Return [X, Y] of the center of cell containing provided text 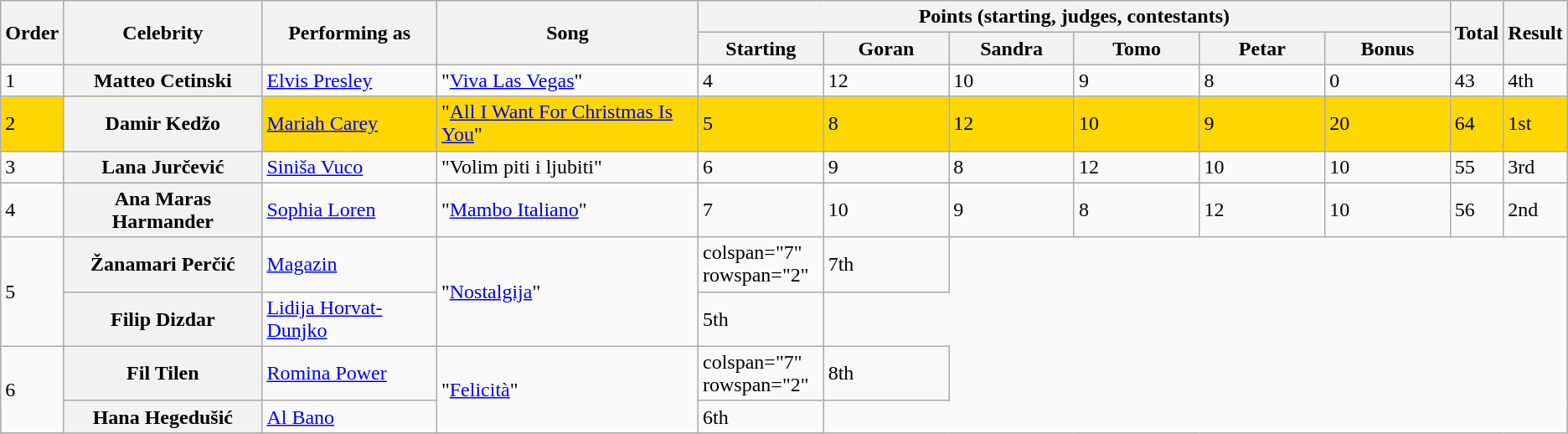
3 [32, 167]
64 [1477, 124]
Žanamari Perčić [162, 265]
7 [761, 209]
"Volim piti i ljubiti" [567, 167]
Sophia Loren [350, 209]
Filip Dizdar [162, 318]
Ana Maras Harmander [162, 209]
2nd [1535, 209]
0 [1388, 80]
Celebrity [162, 33]
Elvis Presley [350, 80]
Magazin [350, 265]
Siniša Vuco [350, 167]
1 [32, 80]
Song [567, 33]
Performing as [350, 33]
"Felicità" [567, 389]
Tomo [1137, 49]
4th [1535, 80]
7th [886, 265]
Goran [886, 49]
55 [1477, 167]
"Viva Las Vegas" [567, 80]
Damir Kedžo [162, 124]
Total [1477, 33]
8th [886, 374]
Mariah Carey [350, 124]
Al Bano [350, 416]
Lidija Horvat-Dunjko [350, 318]
Bonus [1388, 49]
Sandra [1012, 49]
5th [761, 318]
Lana Jurčević [162, 167]
1st [1535, 124]
6th [761, 416]
Starting [761, 49]
Fil Tilen [162, 374]
"Nostalgija" [567, 292]
Order [32, 33]
Points (starting, judges, contestants) [1075, 17]
3rd [1535, 167]
Result [1535, 33]
Matteo Cetinski [162, 80]
Petar [1262, 49]
2 [32, 124]
Hana Hegedušić [162, 416]
"Mambo Italiano" [567, 209]
43 [1477, 80]
Romina Power [350, 374]
"All I Want For Christmas Is You" [567, 124]
56 [1477, 209]
20 [1388, 124]
